Determine the (x, y) coordinate at the center of the cell enclosing the given text.  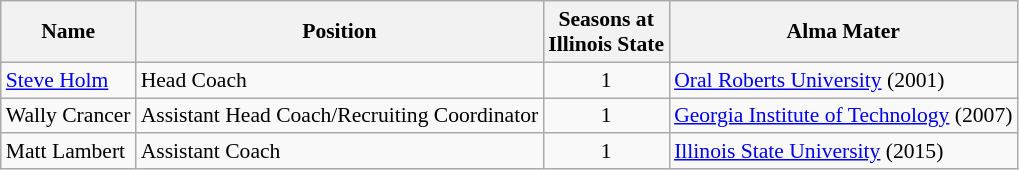
Georgia Institute of Technology (2007) (843, 116)
Alma Mater (843, 32)
Oral Roberts University (2001) (843, 80)
Illinois State University (2015) (843, 152)
Head Coach (340, 80)
Matt Lambert (68, 152)
Wally Crancer (68, 116)
Steve Holm (68, 80)
Assistant Head Coach/Recruiting Coordinator (340, 116)
Seasons atIllinois State (606, 32)
Position (340, 32)
Assistant Coach (340, 152)
Name (68, 32)
